Output the (X, Y) coordinate of the center of the cell containing the given text.  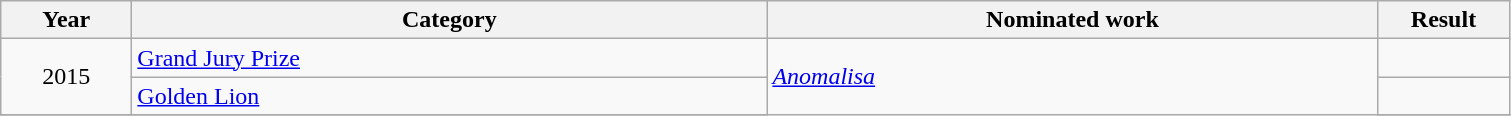
Year (66, 20)
Result (1444, 20)
Nominated work (1072, 20)
Grand Jury Prize (450, 58)
Golden Lion (450, 96)
2015 (66, 77)
Anomalisa (1072, 77)
Category (450, 20)
